Search for the cell housing the specified text and yield its (x, y) center coordinate. 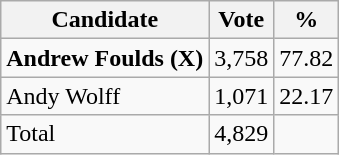
77.82 (306, 58)
Total (105, 134)
Vote (242, 20)
Andy Wolff (105, 96)
22.17 (306, 96)
1,071 (242, 96)
Andrew Foulds (X) (105, 58)
3,758 (242, 58)
4,829 (242, 134)
% (306, 20)
Candidate (105, 20)
